Output the [X, Y] coordinate of the center of the cell containing the given text.  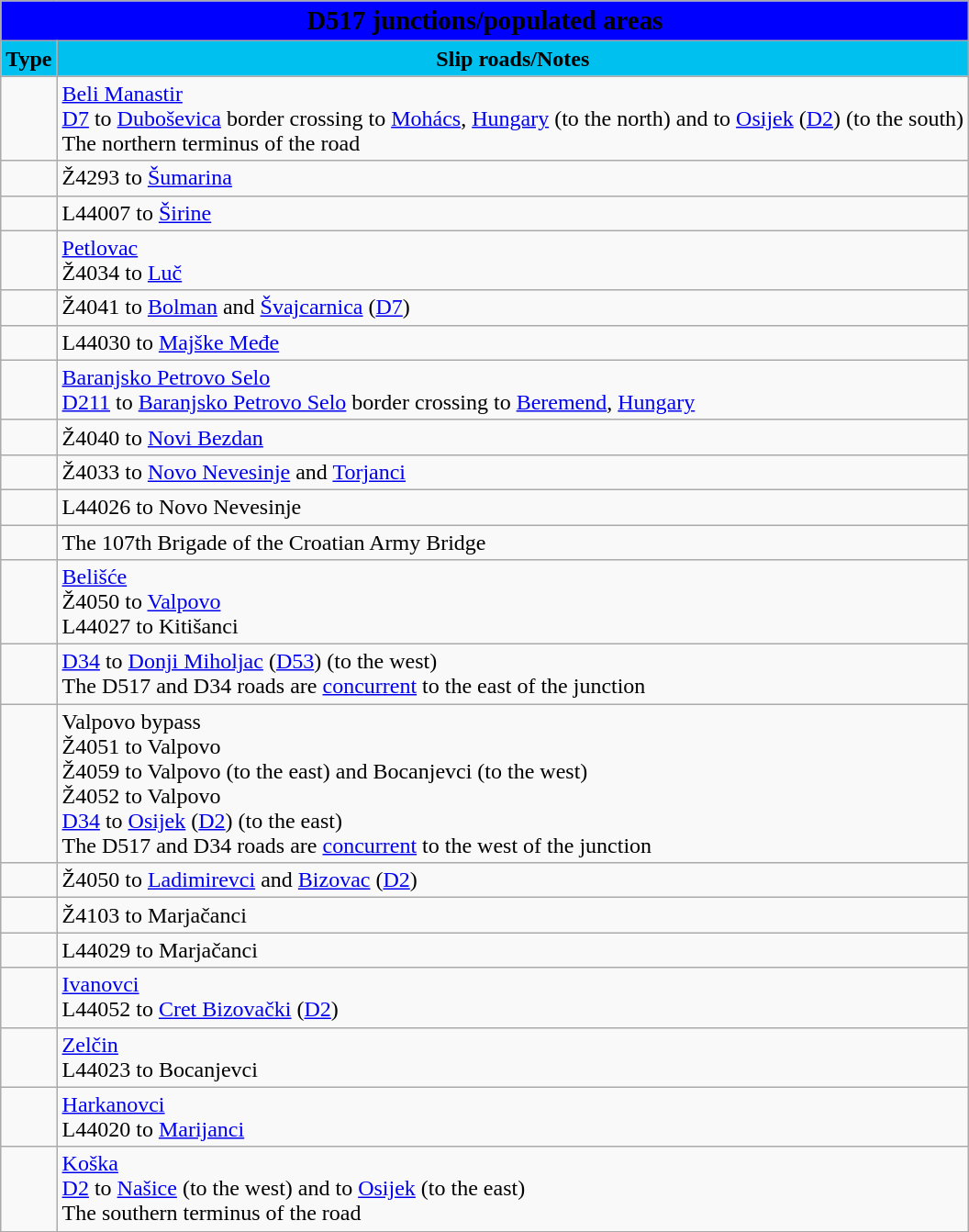
Ž4103 to Marjačanci [513, 915]
IvanovciL44052 to Cret Bizovački (D2) [513, 997]
BelišćeŽ4050 to ValpovoL44027 to Kitišanci [513, 602]
HarkanovciL44020 to Marijanci [513, 1116]
Baranjsko Petrovo Selo D211 to Baranjsko Petrovo Selo border crossing to Beremend, Hungary [513, 389]
Ž4040 to Novi Bezdan [513, 437]
Type [29, 59]
Ž4050 to Ladimirevci and Bizovac (D2) [513, 880]
Ž4033 to Novo Nevesinje and Torjanci [513, 472]
L44029 to Marjačanci [513, 950]
ZelčinL44023 to Bocanjevci [513, 1058]
PetlovacŽ4034 to Luč [513, 261]
D34 to Donji Miholjac (D53) (to the west)The D517 and D34 roads are concurrent to the east of the junction [513, 674]
D517 junctions/populated areas [484, 21]
Ž4293 to Šumarina [513, 178]
Slip roads/Notes [513, 59]
Ž4041 to Bolman and Švajcarnica (D7) [513, 308]
Beli Manastir D7 to Duboševica border crossing to Mohács, Hungary (to the north) and to Osijek (D2) (to the south)The northern terminus of the road [513, 118]
The 107th Brigade of the Croatian Army Bridge [513, 543]
Koška D2 to Našice (to the west) and to Osijek (to the east)The southern terminus of the road [513, 1189]
L44026 to Novo Nevesinje [513, 507]
L44007 to Širine [513, 213]
L44030 to Majške Međe [513, 342]
